Determine the (x, y) coordinate at the center of the cell enclosing the given text.  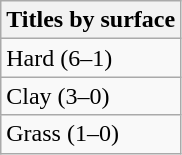
Clay (3–0) (91, 96)
Grass (1–0) (91, 134)
Hard (6–1) (91, 58)
Titles by surface (91, 20)
